Scan for the cell matching the given text and deliver its [X, Y] coordinate at center. 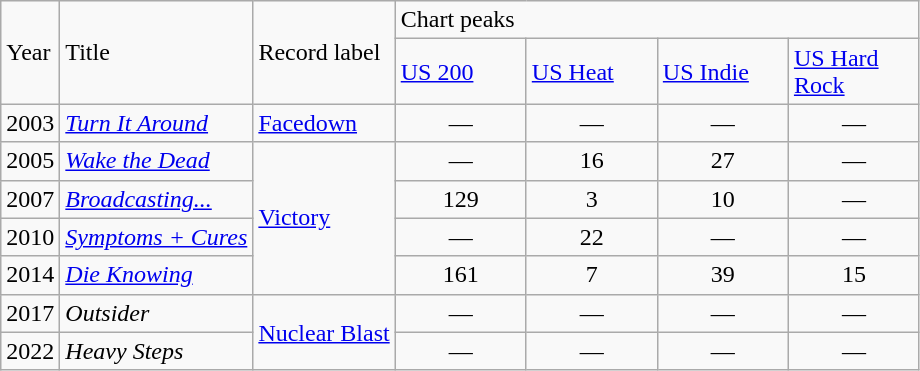
Symptoms + Cures [156, 237]
Chart peaks [657, 20]
Outsider [156, 313]
Wake the Dead [156, 161]
US 200 [460, 72]
Record label [324, 52]
2005 [30, 161]
129 [460, 199]
16 [592, 161]
15 [854, 275]
2014 [30, 275]
22 [592, 237]
Die Knowing [156, 275]
US Indie [722, 72]
2010 [30, 237]
Nuclear Blast [324, 332]
2017 [30, 313]
2007 [30, 199]
Broadcasting... [156, 199]
US Hard Rock [854, 72]
Year [30, 52]
Title [156, 52]
27 [722, 161]
US Heat [592, 72]
Victory [324, 218]
Turn It Around [156, 123]
161 [460, 275]
2003 [30, 123]
10 [722, 199]
7 [592, 275]
39 [722, 275]
Heavy Steps [156, 351]
Facedown [324, 123]
3 [592, 199]
2022 [30, 351]
